Pinpoint the cell where the given text exists, returning its (X, Y) midpoint coordinate. 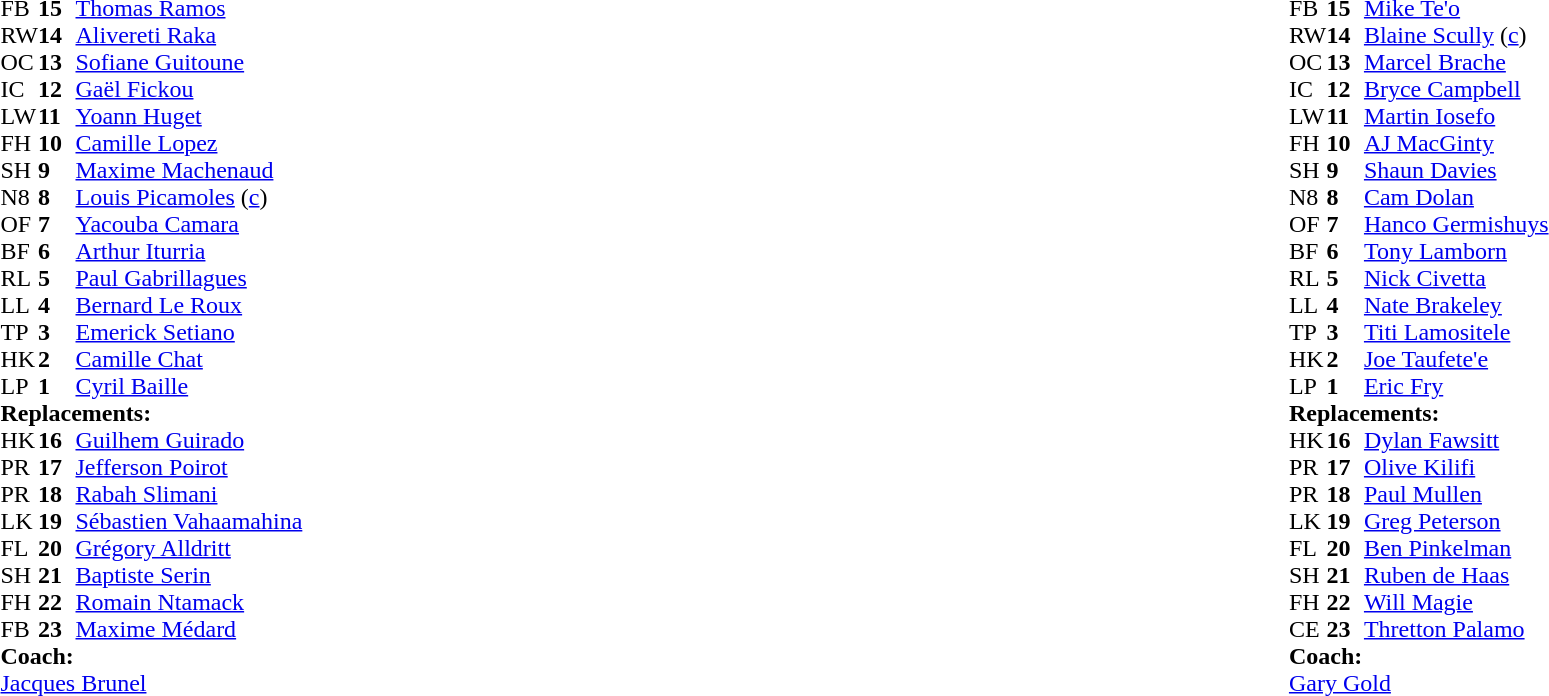
Blaine Scully (c) (1456, 36)
Martin Iosefo (1456, 116)
Yacouba Camara (190, 224)
Rabah Slimani (190, 494)
Paul Gabrillagues (190, 278)
Nick Civetta (1456, 278)
Camille Lopez (190, 144)
Cam Dolan (1456, 198)
Maxime Médard (190, 630)
Olive Kilifi (1456, 468)
Dylan Fawsitt (1456, 440)
Romain Ntamack (190, 602)
Alivereti Raka (190, 36)
Bryce Campbell (1456, 90)
Camille Chat (190, 360)
Maxime Machenaud (190, 170)
Baptiste Serin (190, 576)
Eric Fry (1456, 386)
Shaun Davies (1456, 170)
Jefferson Poirot (190, 468)
Ruben de Haas (1456, 576)
Hanco Germishuys (1456, 224)
Guilhem Guirado (190, 440)
Cyril Baille (190, 386)
Gaël Fickou (190, 90)
Emerick Setiano (190, 332)
Nate Brakeley (1456, 306)
Grégory Alldritt (190, 548)
Yoann Huget (190, 116)
Tony Lamborn (1456, 252)
Greg Peterson (1456, 522)
Will Magie (1456, 602)
Bernard Le Roux (190, 306)
Marcel Brache (1456, 62)
Thretton Palamo (1456, 630)
Ben Pinkelman (1456, 548)
AJ MacGinty (1456, 144)
Arthur Iturria (190, 252)
Sébastien Vahaamahina (190, 522)
Sofiane Guitoune (190, 62)
Titi Lamositele (1456, 332)
CE (1308, 630)
Louis Picamoles (c) (190, 198)
FB (19, 630)
Joe Taufete'e (1456, 360)
Paul Mullen (1456, 494)
